Detect which cell encompasses the target text, then output its [x, y] center coordinate. 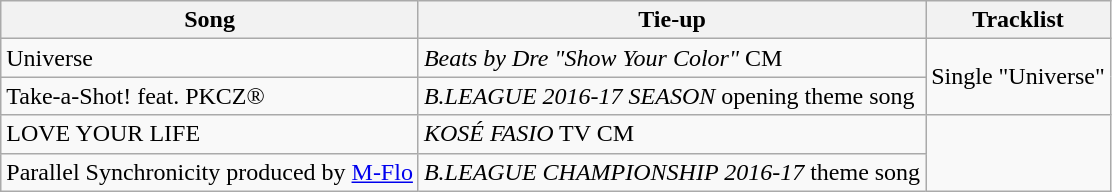
Take-a-Shot! feat. PKCZ® [210, 96]
B.LEAGUE 2016-17 SEASON opening theme song [672, 96]
B.LEAGUE CHAMPIONSHIP 2016-17 theme song [672, 172]
LOVE YOUR LIFE [210, 134]
Universe [210, 58]
Tie-up [672, 20]
KOSÉ FASIO TV CM [672, 134]
Beats by Dre "Show Your Color" CM [672, 58]
Tracklist [1018, 20]
Single "Universe" [1018, 77]
Song [210, 20]
Parallel Synchronicity produced by M-Flo [210, 172]
